Locate the cell with the specified text and output its (X, Y) center coordinate. 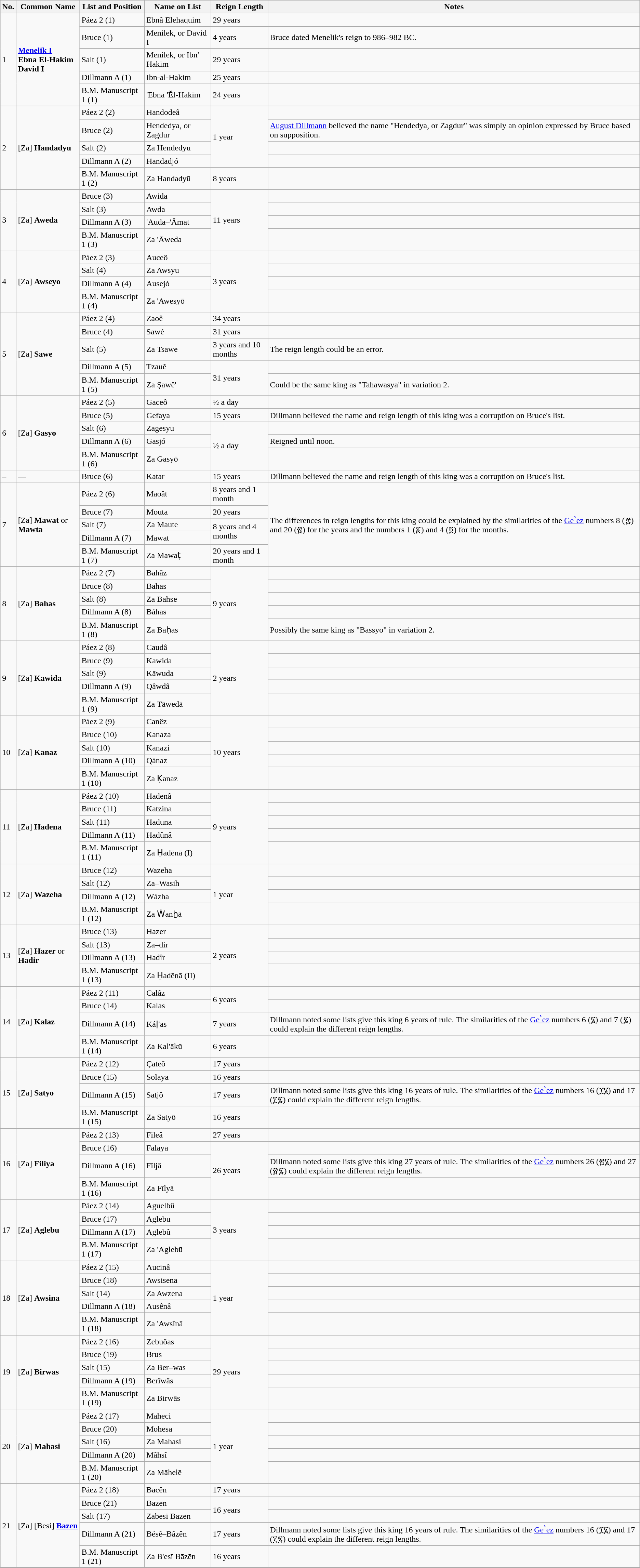
– (8, 477)
20 (8, 1446)
11 (8, 827)
Salt (13) (112, 945)
Salt (1) (112, 59)
Bruce (8) (112, 586)
6 (8, 433)
Salt (7) (112, 525)
Dillmann A (13) (112, 958)
'Auda–'Âmat (178, 222)
[Za] Satyo (48, 1093)
Káḷ'as (178, 1024)
20 years and 1 month (239, 555)
15 (8, 1093)
Bruce (3) (112, 196)
Za Mawaṭ (178, 555)
B.M. Manuscript 1 (2) (112, 178)
Gaceô (178, 402)
Awda (178, 209)
Dillmann A (2) (112, 161)
Za Ber–was (178, 1368)
[Za] [Besi] Bazen (48, 1526)
Páez 2 (18) (112, 1490)
Za Mahasi (178, 1442)
Páez 2 (3) (112, 257)
Haduna (178, 822)
[Za] Kalaz (48, 1022)
Hadîr (178, 958)
Za 'Awesyō (178, 301)
Common Name (48, 7)
Dillmann A (10) (112, 761)
B.M. Manuscript 1 (3) (112, 240)
Páez 2 (12) (112, 1064)
Salt (5) (112, 349)
The reign length could be an error. (454, 349)
Handodeâ (178, 112)
Bruce dated Menelik's reign to 986–982 BC. (454, 38)
Qâwdâ (178, 686)
10 (8, 752)
B.M. Manuscript 1 (12) (112, 914)
Bazen (178, 1503)
Dillmann A (20) (112, 1455)
Salt (14) (112, 1293)
Menilek, or David I (178, 38)
3 (8, 220)
Satjô (178, 1095)
Páez 2 (2) (112, 112)
[Za] Birwas (48, 1372)
Fîljâ (178, 1166)
Dillmann A (9) (112, 686)
[Za] Aweda (48, 220)
Çateô (178, 1064)
B.M. Manuscript 1 (13) (112, 975)
Páez 2 (10) (112, 796)
Sawé (178, 332)
Maoât (178, 494)
[Za] Mawat or Mawta (48, 525)
Bruce (21) (112, 1503)
Reigned until noon. (454, 441)
Mawat (178, 538)
Salt (12) (112, 883)
13 (8, 955)
16 (8, 1164)
7 (8, 525)
Za Tsawe (178, 349)
Za Handadyū (178, 178)
B.M. Manuscript 1 (14) (112, 1046)
Bruce (19) (112, 1355)
[Za] Mahasi (48, 1446)
B.M. Manuscript 1 (9) (112, 704)
Za Baḥas (178, 630)
Brus (178, 1355)
Notes (454, 7)
Mâhsî (178, 1455)
Za Kal'ākū (178, 1046)
Salt (9) (112, 673)
Bruce (16) (112, 1148)
Kanaza (178, 735)
Páez 2 (7) (112, 573)
Bruce (2) (112, 130)
Bruce (1) (112, 38)
B.M. Manuscript 1 (10) (112, 778)
Gasjó (178, 441)
Za Ḥadēnā (II) (178, 975)
12 (8, 894)
Páez 2 (6) (112, 494)
4 (8, 282)
Páez 2 (5) (112, 402)
[Za] Kawida (48, 678)
Falaya (178, 1148)
Dillmann A (8) (112, 612)
8 years and 1 month (239, 494)
Aucinâ (178, 1267)
26 years (239, 1170)
Mohesa (178, 1429)
Wazeha (178, 870)
Za Şawě' (178, 384)
Auceô (178, 257)
Bruce (6) (112, 477)
Canêz (178, 722)
Bacên (178, 1490)
[Za] Wazeha (48, 894)
Za Māhelē (178, 1472)
Kalas (178, 1006)
Páez 2 (17) (112, 1416)
[Za] Hazer or Hadir (48, 955)
Bruce (9) (112, 660)
Za Ḳanaz (178, 778)
[Za] Awseyo (48, 282)
Dillmann A (3) (112, 222)
[Za] Sawe (48, 354)
8 years (239, 178)
[Za] Gasyo (48, 433)
Mouta (178, 512)
Za 'Aglebū (178, 1249)
Dillmann A (15) (112, 1095)
1 (8, 59)
4 years (239, 38)
B.M. Manuscript 1 (19) (112, 1398)
Ebnâ Elehaquim (178, 20)
5 (8, 354)
Ibn-al-Hakim (178, 77)
Za 'Awsīnā (178, 1324)
Salt (17) (112, 1516)
Dillmann A (4) (112, 283)
Dillmann A (14) (112, 1024)
11 years (239, 220)
Za Awzena (178, 1293)
Dillmann A (7) (112, 538)
[Za] Kanaz (48, 752)
Calâz (178, 993)
Páez 2 (13) (112, 1135)
Za Tāwedā (178, 704)
2 (8, 148)
Bruce (13) (112, 931)
Dillmann A (1) (112, 77)
Za B'esī Bāzēn (178, 1556)
3 years and 10 months (239, 349)
Páez 2 (11) (112, 993)
Bruce (7) (112, 512)
Awsisena (178, 1280)
Handadjó (178, 161)
8 years and 4 months (239, 531)
Salt (3) (112, 209)
Aglebû (178, 1232)
Hazer (178, 931)
[Za] Hadena (48, 827)
Kāwuda (178, 673)
B.M. Manuscript 1 (5) (112, 384)
Dillmann A (12) (112, 896)
Katar (178, 477)
Za Ḥadēnā (I) (178, 853)
Wázha (178, 896)
25 years (239, 77)
'Ebna 'Ĕl-Hakīm (178, 95)
Aglebu (178, 1219)
Za–Wasih (178, 883)
Dillmann A (18) (112, 1306)
Páez 2 (8) (112, 647)
Salt (15) (112, 1368)
Could be the same king as "Tahawasya" in variation 2. (454, 384)
Kanazi (178, 748)
17 (8, 1230)
Za Ẇanẖā (178, 914)
B.M. Manuscript 1 (6) (112, 459)
Salt (11) (112, 822)
[Za] Filiya (48, 1164)
Salt (10) (112, 748)
Za–dir (178, 945)
Zaoê (178, 319)
Salt (6) (112, 428)
Bruce (5) (112, 415)
Za 'Āweda (178, 240)
Menilek, or Ibn' Hakim (178, 59)
Name on List (178, 7)
Bahas (178, 586)
8 (8, 604)
Berîwâs (178, 1381)
20 years (239, 512)
Zabesi Bazen (178, 1516)
Za Maute (178, 525)
B.M. Manuscript 1 (20) (112, 1472)
Hendedya, or Zagdur (178, 130)
Páez 2 (4) (112, 319)
B.M. Manuscript 1 (18) (112, 1324)
Dillmann A (19) (112, 1381)
Za Fīlyā (178, 1188)
B.M. Manuscript 1 (1) (112, 95)
B.M. Manuscript 1 (16) (112, 1188)
Awida (178, 196)
Bruce (15) (112, 1077)
August Dillmann believed the name "Hendedya, or Zagdur" was simply an opinion expressed by Bruce based on supposition. (454, 130)
Dillmann A (5) (112, 367)
Zebuôas (178, 1341)
Dillmann A (6) (112, 441)
Dillmann A (17) (112, 1232)
Menelik IEbna El-HakimDavid I (48, 59)
21 (8, 1526)
[Za] Bahas (48, 604)
Fileâ (178, 1135)
Za Bahse (178, 599)
10 years (239, 752)
Kawida (178, 660)
Dillmann A (16) (112, 1166)
Bruce (4) (112, 332)
[Za] Handadyu (48, 148)
24 years (239, 95)
Salt (4) (112, 270)
Caudâ (178, 647)
B.M. Manuscript 1 (15) (112, 1117)
Bruce (14) (112, 1006)
List and Position (112, 7)
14 (8, 1022)
Salt (8) (112, 599)
Salt (16) (112, 1442)
Za Birwās (178, 1398)
Qánaz (178, 761)
Ausênâ (178, 1306)
Hadenâ (178, 796)
Páez 2 (16) (112, 1341)
No. (8, 7)
Bruce (18) (112, 1280)
27 years (239, 1135)
Maheci (178, 1416)
Páez 2 (15) (112, 1267)
[Za] Aglebu (48, 1230)
Báhas (178, 612)
Bruce (11) (112, 809)
Aguelbû (178, 1206)
Katzina (178, 809)
Bruce (10) (112, 735)
18 (8, 1298)
B.M. Manuscript 1 (11) (112, 853)
Páez 2 (9) (112, 722)
7 years (239, 1024)
Possibly the same king as "Bassyo" in variation 2. (454, 630)
Hadûnâ (178, 835)
B.M. Manuscript 1 (8) (112, 630)
34 years (239, 319)
B.M. Manuscript 1 (21) (112, 1556)
Tzauě (178, 367)
B.M. Manuscript 1 (4) (112, 301)
Bruce (17) (112, 1219)
Ausejó (178, 283)
Solaya (178, 1077)
[Za] Awsina (48, 1298)
Bruce (20) (112, 1429)
Bésê–Bâzên (178, 1534)
Dillmann A (11) (112, 835)
Páez 2 (1) (112, 20)
B.M. Manuscript 1 (17) (112, 1249)
Reign Length (239, 7)
9 (8, 678)
Za Satyō (178, 1117)
Gefaya (178, 415)
— (48, 477)
Za Hendedyu (178, 148)
Páez 2 (14) (112, 1206)
Dillmann A (21) (112, 1534)
Zagesyu (178, 428)
Za Gasyō (178, 459)
Bahâz (178, 573)
Za Awsyu (178, 270)
Bruce (12) (112, 870)
19 (8, 1372)
Salt (2) (112, 148)
B.M. Manuscript 1 (7) (112, 555)
